Locate the cell with the specified text and output its (X, Y) center coordinate. 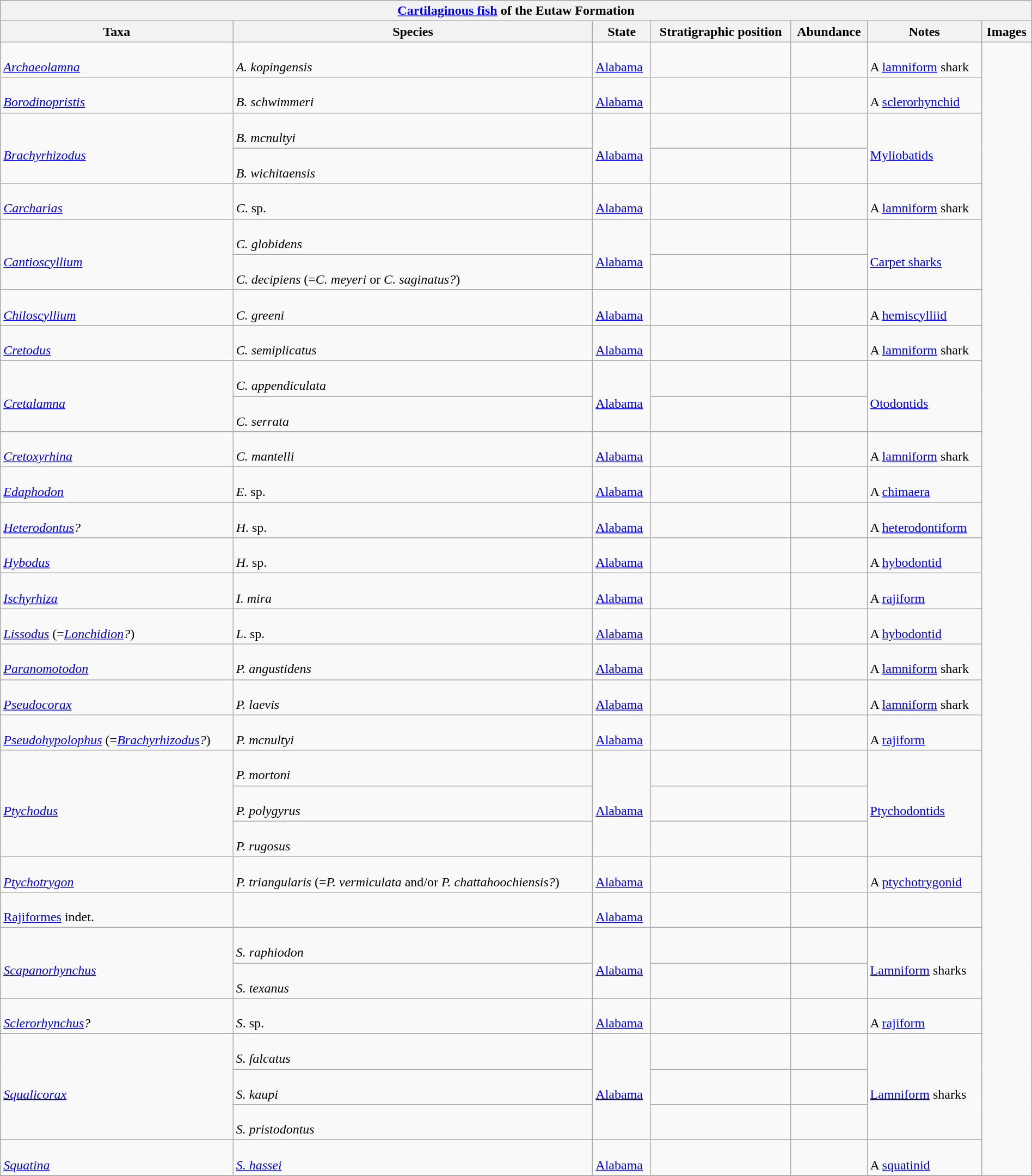
Brachyrhizodus (116, 148)
S. hassei (413, 1157)
C. serrata (413, 414)
Carpet sharks (924, 254)
Otodontids (924, 396)
Paranomotodon (116, 662)
Scapanorhynchus (116, 963)
C. sp. (413, 201)
S. kaupi (413, 1087)
Cretoxyrhina (116, 450)
A heterodontiform (924, 520)
Borodinopristis (116, 95)
I. mira (413, 591)
C. appendiculata (413, 378)
A chimaera (924, 485)
A sclerorhynchid (924, 95)
Chiloscyllium (116, 307)
Ptychotrygon (116, 874)
A. kopingensis (413, 60)
Images (1006, 32)
P. mortoni (413, 768)
Ischyrhiza (116, 591)
C. globidens (413, 236)
P. mcnultyi (413, 733)
A squatinid (924, 1157)
E. sp. (413, 485)
P. angustidens (413, 662)
Pseudohypolophus (=Brachyrhizodus?) (116, 733)
Myliobatids (924, 148)
Pseudocorax (116, 697)
Sclerorhynchus? (116, 1016)
C. decipiens (=C. meyeri or C. saginatus?) (413, 272)
Heterodontus? (116, 520)
S. falcatus (413, 1052)
A hemiscylliid (924, 307)
C. greeni (413, 307)
Squatina (116, 1157)
Cartilaginous fish of the Eutaw Formation (516, 11)
S. sp. (413, 1016)
P. rugosus (413, 838)
L. sp. (413, 626)
S. texanus (413, 980)
Species (413, 32)
P. polygyrus (413, 804)
Abundance (829, 32)
B. wichitaensis (413, 166)
Notes (924, 32)
P. triangularis (=P. vermiculata and/or P. chattahoochiensis?) (413, 874)
Edaphodon (116, 485)
State (622, 32)
B. mcnultyi (413, 131)
Archaeolamna (116, 60)
Ptychodontids (924, 804)
A ptychotrygonid (924, 874)
S. pristodontus (413, 1123)
Hybodus (116, 555)
Cantioscyllium (116, 254)
Cretodus (116, 343)
Cretalamna (116, 396)
C. mantelli (413, 450)
Taxa (116, 32)
S. raphiodon (413, 945)
C. semiplicatus (413, 343)
B. schwimmeri (413, 95)
Lissodus (=Lonchidion?) (116, 626)
Stratigraphic position (721, 32)
Rajiformes indet. (116, 909)
Ptychodus (116, 804)
Squalicorax (116, 1087)
P. laevis (413, 697)
Carcharias (116, 201)
